Find where the given text appears and provide that cell's center as (x, y) coordinate. 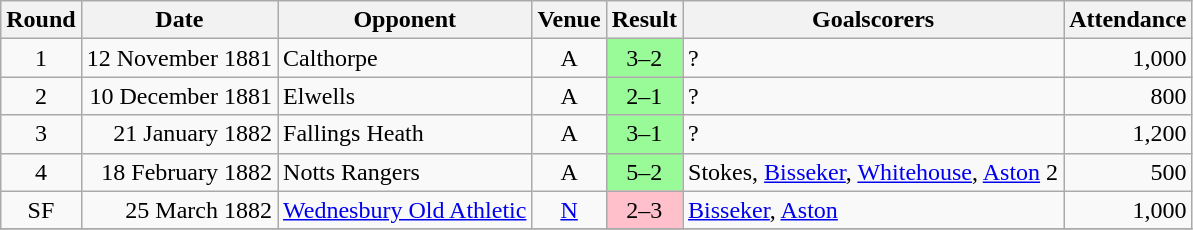
3–1 (644, 134)
25 March 1882 (179, 210)
2–3 (644, 210)
Round (41, 20)
Calthorpe (405, 58)
3 (41, 134)
Elwells (405, 96)
800 (1128, 96)
Bisseker, Aston (874, 210)
5–2 (644, 172)
21 January 1882 (179, 134)
1 (41, 58)
1,200 (1128, 134)
SF (41, 210)
2 (41, 96)
Opponent (405, 20)
Notts Rangers (405, 172)
Stokes, Bisseker, Whitehouse, Aston 2 (874, 172)
10 December 1881 (179, 96)
Wednesbury Old Athletic (405, 210)
2–1 (644, 96)
3–2 (644, 58)
4 (41, 172)
18 February 1882 (179, 172)
Fallings Heath (405, 134)
12 November 1881 (179, 58)
N (569, 210)
Result (644, 20)
500 (1128, 172)
Goalscorers (874, 20)
Attendance (1128, 20)
Venue (569, 20)
Date (179, 20)
